Determine the (x, y) coordinate at the center of the cell enclosing the given text.  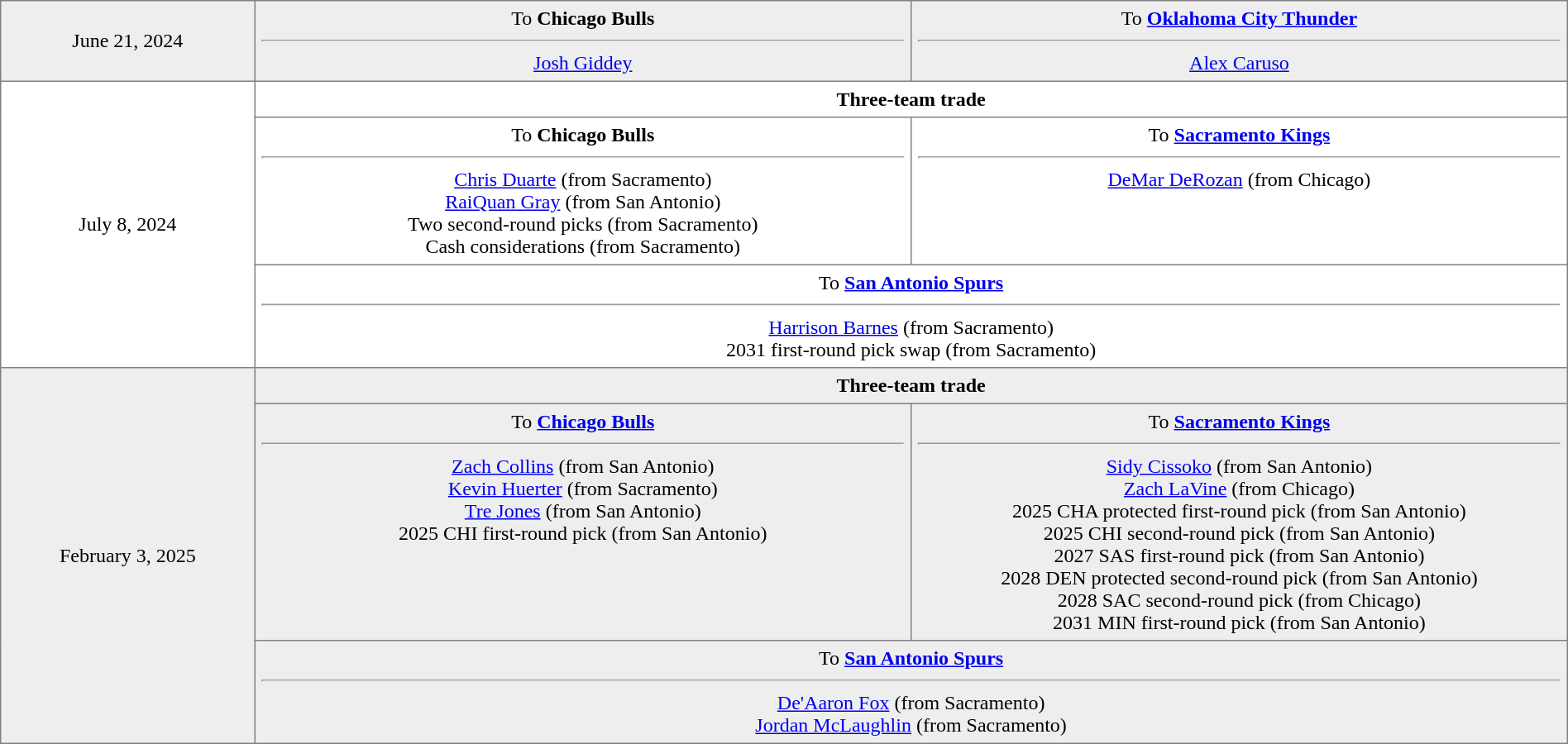
February 3, 2025 (127, 556)
To San Antonio SpursDe'Aaron Fox (from Sacramento)Jordan McLaughlin (from Sacramento) (911, 692)
To Chicago BullsJosh Giddey (583, 41)
To Oklahoma City ThunderAlex Caruso (1240, 41)
June 21, 2024 (127, 41)
July 8, 2024 (127, 224)
To San Antonio SpursHarrison Barnes (from Sacramento)2031 first-round pick swap (from Sacramento) (911, 316)
To Sacramento KingsDeMar DeRozan (from Chicago) (1240, 191)
